Search for the cell housing the specified text and yield its (x, y) center coordinate. 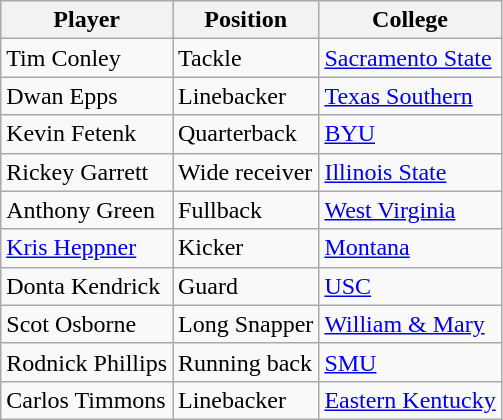
Fullback (245, 210)
Position (245, 20)
Anthony Green (87, 210)
Donta Kendrick (87, 286)
Long Snapper (245, 324)
West Virginia (410, 210)
William & Mary (410, 324)
Rickey Garrett (87, 172)
Kevin Fetenk (87, 134)
Sacramento State (410, 58)
Dwan Epps (87, 96)
SMU (410, 362)
USC (410, 286)
Carlos Timmons (87, 400)
Texas Southern (410, 96)
BYU (410, 134)
Illinois State (410, 172)
Player (87, 20)
Tackle (245, 58)
Quarterback (245, 134)
Tim Conley (87, 58)
Running back (245, 362)
Scot Osborne (87, 324)
College (410, 20)
Kris Heppner (87, 248)
Wide receiver (245, 172)
Montana (410, 248)
Rodnick Phillips (87, 362)
Kicker (245, 248)
Eastern Kentucky (410, 400)
Guard (245, 286)
